Output the [X, Y] coordinate of the center of the cell containing the given text.  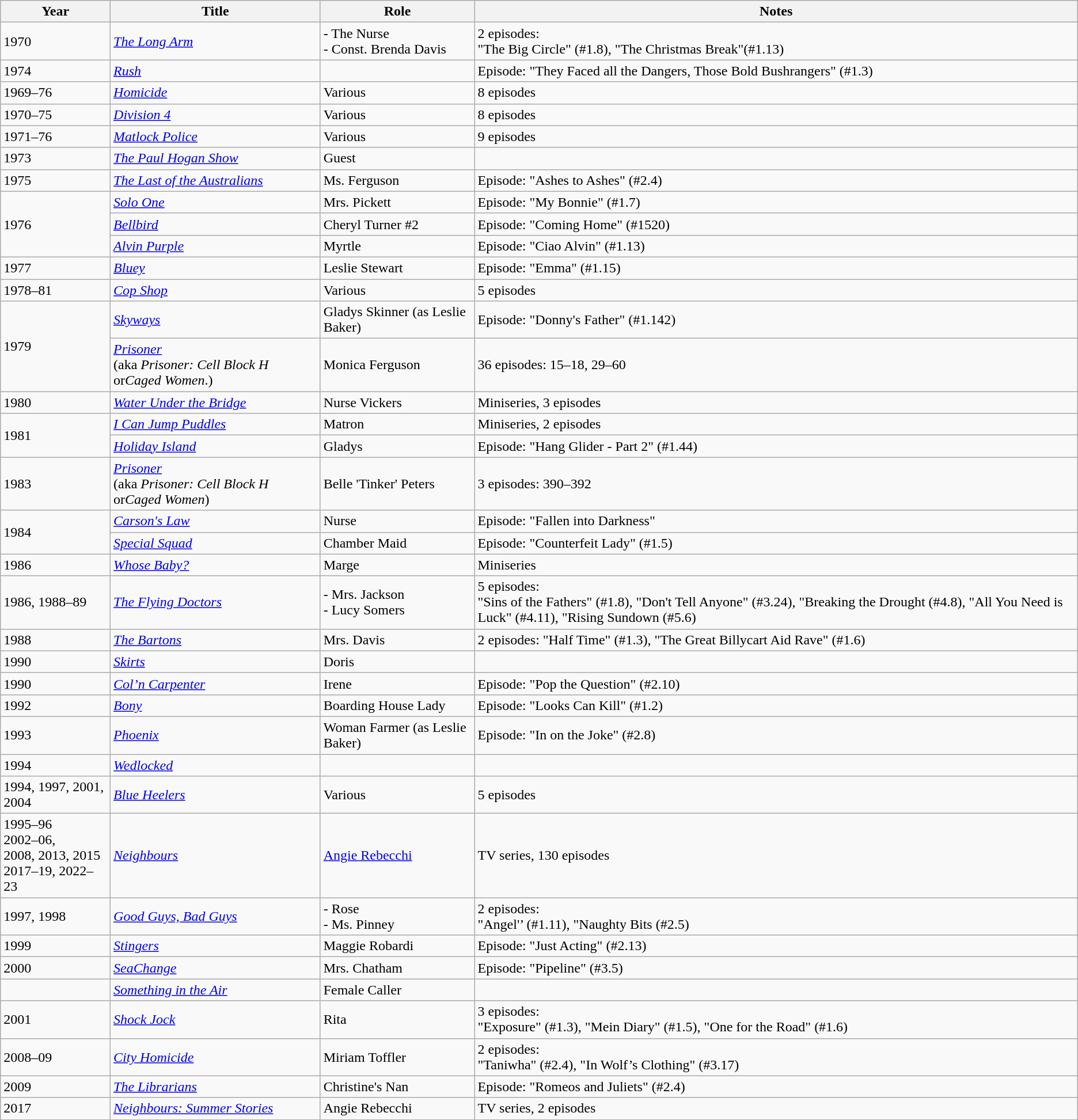
2017 [55, 1108]
Mrs. Davis [397, 640]
Neighbours [215, 856]
SeaChange [215, 968]
Episode: "Hang Glider - Part 2" (#1.44) [776, 446]
Episode: "Romeos and Juliets" (#2.4) [776, 1087]
I Can Jump Puddles [215, 424]
Marge [397, 565]
1970–75 [55, 115]
Mrs. Pickett [397, 202]
Episode: "Pop the Question" (#2.10) [776, 684]
Nurse Vickers [397, 403]
Episode: "Counterfeit Lady" (#1.5) [776, 543]
Neighbours: Summer Stories [215, 1108]
Episode: "Ciao Alvin" (#1.13) [776, 246]
Episode: "Coming Home" (#1520) [776, 224]
Episode: "In on the Joke" (#2.8) [776, 735]
1979 [55, 347]
Chamber Maid [397, 543]
Belle 'Tinker' Peters [397, 484]
1973 [55, 158]
The Paul Hogan Show [215, 158]
Guest [397, 158]
Year [55, 12]
1983 [55, 484]
Episode: "Donny's Father" (#1.142) [776, 320]
Prisoner (aka Prisoner: Cell Block H orCaged Women) [215, 484]
2 episodes: "Taniwha" (#2.4), "In Wolf’s Clothing" (#3.17) [776, 1057]
Episode: "My Bonnie" (#1.7) [776, 202]
1994, 1997, 2001, 2004 [55, 795]
Irene [397, 684]
1995–962002–06,2008, 2013, 20152017–19, 2022–23 [55, 856]
1999 [55, 946]
Miniseries, 2 episodes [776, 424]
2001 [55, 1019]
1969–76 [55, 93]
Division 4 [215, 115]
1986, 1988–89 [55, 602]
Maggie Robardi [397, 946]
Col’n Carpenter [215, 684]
2 episodes: "Angel'’ (#1.11), "Naughty Bits (#2.5) [776, 917]
Rita [397, 1019]
2 episodes: "The Big Circle" (#1.8), "The Christmas Break"(#1.13) [776, 41]
Carson's Law [215, 521]
3 episodes: "Exposure" (#1.3), "Mein Diary" (#1.5), "One for the Road" (#1.6) [776, 1019]
TV series, 130 episodes [776, 856]
Doris [397, 662]
Nurse [397, 521]
Something in the Air [215, 990]
Boarding House Lady [397, 705]
The Long Arm [215, 41]
1992 [55, 705]
Whose Baby? [215, 565]
Shock Jock [215, 1019]
1980 [55, 403]
Matlock Police [215, 136]
Holiday Island [215, 446]
Prisoner (aka Prisoner: Cell Block H orCaged Women.) [215, 365]
Homicide [215, 93]
1970 [55, 41]
1974 [55, 71]
Cop Shop [215, 290]
Special Squad [215, 543]
Phoenix [215, 735]
1971–76 [55, 136]
Miniseries, 3 episodes [776, 403]
Miniseries [776, 565]
- Rose - Ms. Pinney [397, 917]
Solo One [215, 202]
Notes [776, 12]
Stingers [215, 946]
Episode: "Just Acting" (#2.13) [776, 946]
Skirts [215, 662]
Title [215, 12]
Blue Heelers [215, 795]
Matron [397, 424]
Monica Ferguson [397, 365]
1988 [55, 640]
Episode: "Ashes to Ashes" (#2.4) [776, 180]
Woman Farmer (as Leslie Baker) [397, 735]
Gladys Skinner (as Leslie Baker) [397, 320]
1977 [55, 268]
1976 [55, 224]
2 episodes: "Half Time" (#1.3), "The Great Billycart Aid Rave" (#1.6) [776, 640]
Bluey [215, 268]
2008–09 [55, 1057]
Ms. Ferguson [397, 180]
Leslie Stewart [397, 268]
1986 [55, 565]
Bony [215, 705]
TV series, 2 episodes [776, 1108]
Episode: "Looks Can Kill" (#1.2) [776, 705]
City Homicide [215, 1057]
Myrtle [397, 246]
Cheryl Turner #2 [397, 224]
Water Under the Bridge [215, 403]
Gladys [397, 446]
The Librarians [215, 1087]
1984 [55, 532]
Miriam Toffler [397, 1057]
Good Guys, Bad Guys [215, 917]
Role [397, 12]
2009 [55, 1087]
1975 [55, 180]
1978–81 [55, 290]
The Last of the Australians [215, 180]
Bellbird [215, 224]
1993 [55, 735]
The Flying Doctors [215, 602]
1997, 1998 [55, 917]
Mrs. Chatham [397, 968]
36 episodes: 15–18, 29–60 [776, 365]
Rush [215, 71]
Episode: "Fallen into Darkness" [776, 521]
Skyways [215, 320]
Episode: "They Faced all the Dangers, Those Bold Bushrangers" (#1.3) [776, 71]
3 episodes: 390–392 [776, 484]
Christine's Nan [397, 1087]
Female Caller [397, 990]
- Mrs. Jackson - Lucy Somers [397, 602]
Episode: "Pipeline" (#3.5) [776, 968]
Wedlocked [215, 765]
2000 [55, 968]
1994 [55, 765]
1981 [55, 435]
- The Nurse - Const. Brenda Davis [397, 41]
9 episodes [776, 136]
Episode: "Emma" (#1.15) [776, 268]
Alvin Purple [215, 246]
The Bartons [215, 640]
